Scan for the cell matching the given text and deliver its [x, y] coordinate at center. 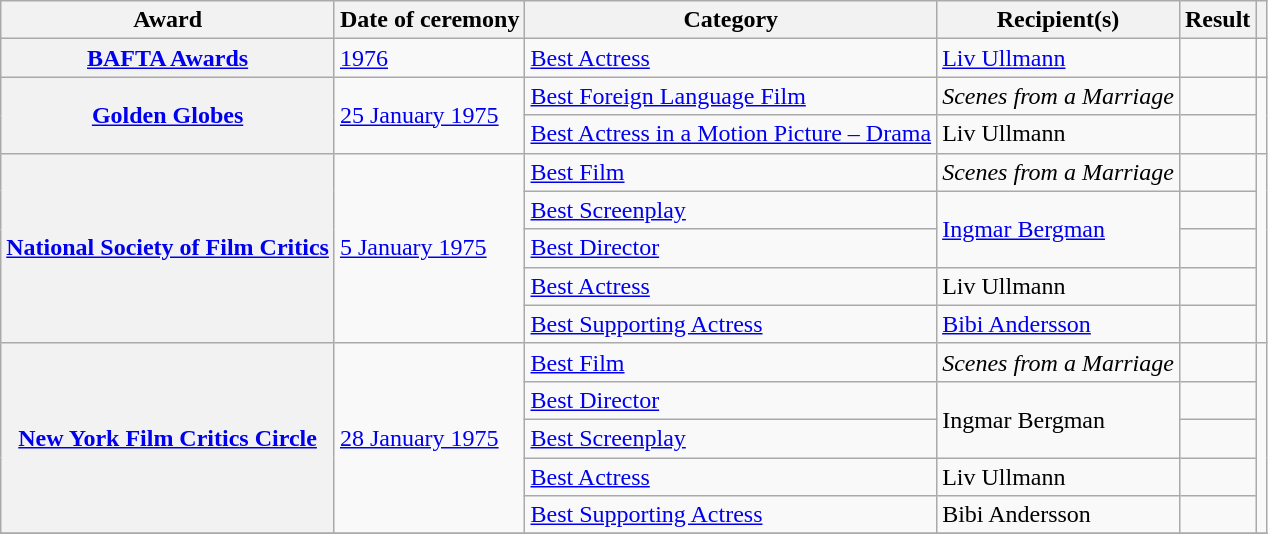
Result [1217, 20]
Golden Globes [168, 115]
BAFTA Awards [168, 58]
28 January 1975 [430, 438]
1976 [430, 58]
Category [731, 20]
New York Film Critics Circle [168, 438]
5 January 1975 [430, 248]
25 January 1975 [430, 115]
Date of ceremony [430, 20]
National Society of Film Critics [168, 248]
Best Actress in a Motion Picture – Drama [731, 134]
Award [168, 20]
Best Foreign Language Film [731, 96]
Recipient(s) [1058, 20]
